Provide the [x, y] coordinate of the cell's center where the given text is located.  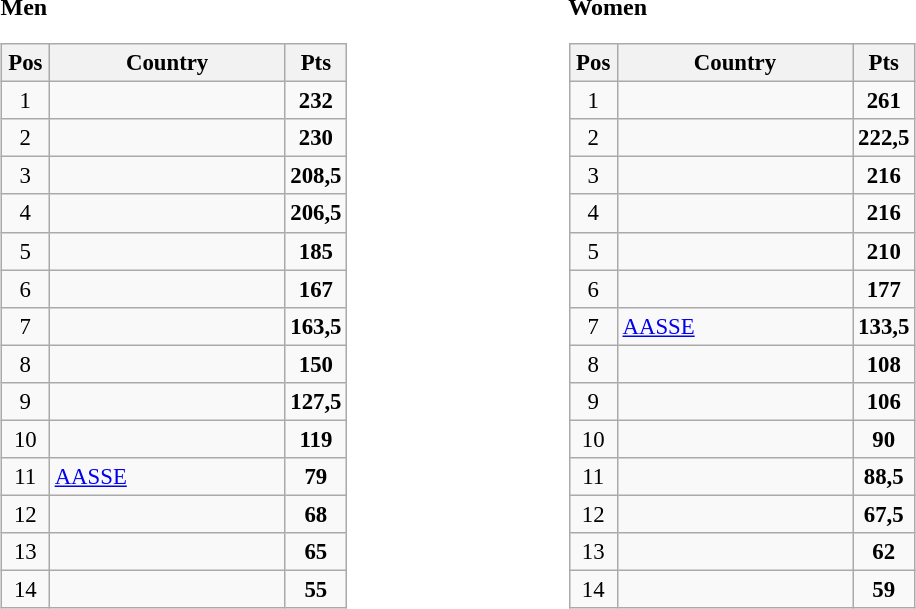
163,5 [316, 326]
59 [884, 589]
79 [316, 477]
206,5 [316, 213]
208,5 [316, 176]
210 [884, 251]
88,5 [884, 477]
55 [316, 589]
167 [316, 289]
106 [884, 401]
67,5 [884, 514]
185 [316, 251]
65 [316, 552]
150 [316, 364]
90 [884, 439]
62 [884, 552]
133,5 [884, 326]
261 [884, 101]
232 [316, 101]
119 [316, 439]
68 [316, 514]
127,5 [316, 401]
230 [316, 138]
222,5 [884, 138]
108 [884, 364]
177 [884, 289]
